Find where the given text appears and provide that cell's center as (X, Y) coordinate. 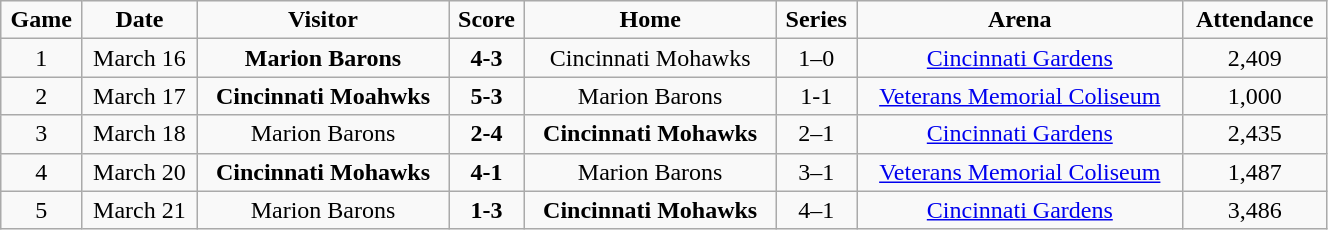
2-4 (487, 134)
2 (42, 96)
3 (42, 134)
Date (140, 20)
Series (816, 20)
2,435 (1254, 134)
1,487 (1254, 172)
March 17 (140, 96)
Cincinnati Moahwks (322, 96)
4-3 (487, 58)
Arena (1020, 20)
4 (42, 172)
March 20 (140, 172)
5-3 (487, 96)
1-1 (816, 96)
1,000 (1254, 96)
Game (42, 20)
1–0 (816, 58)
4-1 (487, 172)
March 16 (140, 58)
Score (487, 20)
Visitor (322, 20)
Home (650, 20)
Attendance (1254, 20)
March 21 (140, 210)
5 (42, 210)
2,409 (1254, 58)
2–1 (816, 134)
4–1 (816, 210)
3–1 (816, 172)
1-3 (487, 210)
1 (42, 58)
March 18 (140, 134)
3,486 (1254, 210)
